Return the [x, y] coordinate for the center point of the cell that contains the specified text.  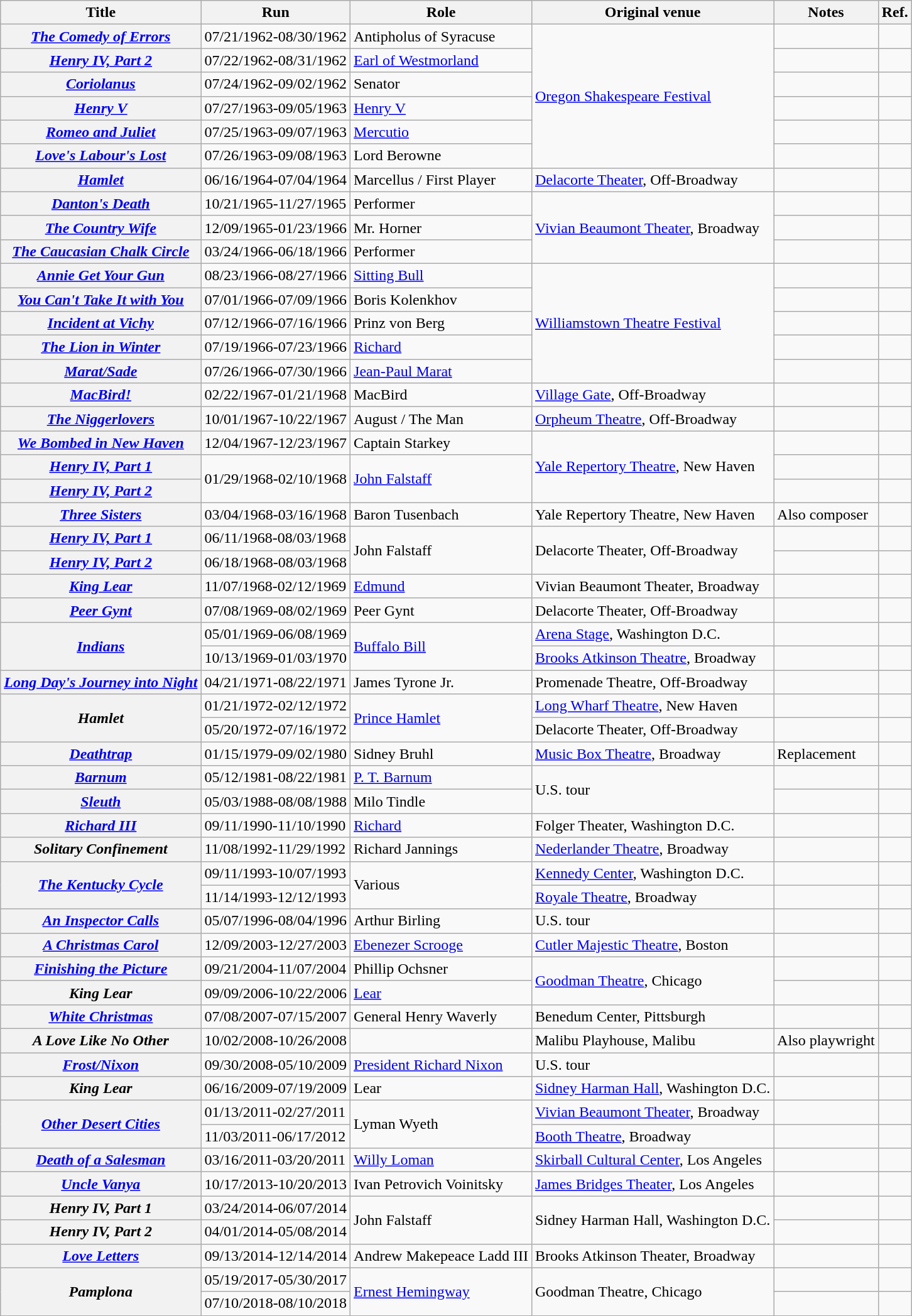
Oregon Shakespeare Festival [652, 96]
Promenade Theatre, Off-Broadway [652, 682]
03/04/1968-03/16/1968 [276, 514]
Sidney Bruhl [441, 754]
10/21/1965-11/27/1965 [276, 204]
11/03/2011-06/17/2012 [276, 1136]
James Tyrone Jr. [441, 682]
Mercutio [441, 132]
07/08/1969-08/02/1969 [276, 610]
We Bombed in New Haven [100, 443]
01/21/1972-02/12/1972 [276, 706]
Coriolanus [100, 84]
Mr. Horner [441, 227]
Sleuth [100, 802]
Three Sisters [100, 514]
Folger Theater, Washington D.C. [652, 825]
Nederlander Theatre, Broadway [652, 849]
Marat/Sade [100, 371]
05/01/1969-06/08/1969 [276, 634]
Barnum [100, 778]
07/22/1962-08/31/1962 [276, 60]
Deathtrap [100, 754]
Annie Get Your Gun [100, 275]
Royale Theatre, Broadway [652, 897]
10/17/2013-10/20/2013 [276, 1184]
09/30/2008-05/10/2009 [276, 1065]
05/07/1996-08/04/1996 [276, 921]
07/12/1966-07/16/1966 [276, 324]
Incident at Vichy [100, 324]
12/09/1965-01/23/1966 [276, 227]
A Christmas Carol [100, 945]
05/03/1988-08/08/1988 [276, 802]
Ivan Petrovich Voinitsky [441, 1184]
07/21/1962-08/30/1962 [276, 36]
Lord Berowne [441, 156]
Brooks Atkinson Theater, Broadway [652, 1256]
Run [276, 13]
The Caucasian Chalk Circle [100, 251]
Title [100, 13]
Malibu Playhouse, Malibu [652, 1040]
The Country Wife [100, 227]
Indians [100, 646]
Milo Tindle [441, 802]
Ref. [894, 13]
Ebenezer Scrooge [441, 945]
P. T. Barnum [441, 778]
Orpheum Theatre, Off-Broadway [652, 419]
MacBird [441, 395]
09/13/2014-12/14/2014 [276, 1256]
Phillip Ochsner [441, 969]
The Comedy of Errors [100, 36]
Finishing the Picture [100, 969]
Music Box Theatre, Broadway [652, 754]
Notes [826, 13]
Arthur Birling [441, 921]
09/11/1990-11/10/1990 [276, 825]
Senator [441, 84]
02/22/1967-01/21/1968 [276, 395]
10/01/1967-10/22/1967 [276, 419]
Replacement [826, 754]
07/26/1963-09/08/1963 [276, 156]
Cutler Majestic Theatre, Boston [652, 945]
Death of a Salesman [100, 1160]
07/08/2007-07/15/2007 [276, 1016]
06/16/2009-07/19/2009 [276, 1089]
Love's Labour's Lost [100, 156]
Richard III [100, 825]
Prinz von Berg [441, 324]
A Love Like No Other [100, 1040]
Antipholus of Syracuse [441, 36]
01/15/1979-09/02/1980 [276, 754]
Also playwright [826, 1040]
Various [441, 885]
Pamplona [100, 1292]
Marcellus / First Player [441, 180]
An Inspector Calls [100, 921]
05/20/1972-07/16/1972 [276, 730]
07/10/2018-08/10/2018 [276, 1303]
Role [441, 13]
12/04/1967-12/23/1967 [276, 443]
Benedum Center, Pittsburgh [652, 1016]
Earl of Westmorland [441, 60]
06/11/1968-08/03/1968 [276, 538]
06/18/1968-08/03/1968 [276, 562]
07/01/1966-07/09/1966 [276, 300]
08/23/1966-08/27/1966 [276, 275]
07/26/1966-07/30/1966 [276, 371]
Frost/Nixon [100, 1065]
You Can't Take It with You [100, 300]
Sitting Bull [441, 275]
06/16/1964-07/04/1964 [276, 180]
04/01/2014-05/08/2014 [276, 1232]
Williamstown Theatre Festival [652, 323]
James Bridges Theater, Los Angeles [652, 1184]
Solitary Confinement [100, 849]
Booth Theatre, Broadway [652, 1136]
05/12/1981-08/22/1981 [276, 778]
09/21/2004-11/07/2004 [276, 969]
Other Desert Cities [100, 1124]
General Henry Waverly [441, 1016]
August / The Man [441, 419]
05/19/2017-05/30/2017 [276, 1280]
Danton's Death [100, 204]
Romeo and Juliet [100, 132]
01/13/2011-02/27/2011 [276, 1112]
12/09/2003-12/27/2003 [276, 945]
03/24/2014-06/07/2014 [276, 1208]
MacBird! [100, 395]
President Richard Nixon [441, 1065]
Andrew Makepeace Ladd III [441, 1256]
Boris Kolenkhov [441, 300]
Captain Starkey [441, 443]
10/13/1969-01/03/1970 [276, 658]
Village Gate, Off-Broadway [652, 395]
Edmund [441, 586]
09/11/1993-10/07/1993 [276, 873]
07/25/1963-09/07/1963 [276, 132]
03/16/2011-03/20/2011 [276, 1160]
White Christmas [100, 1016]
Buffalo Bill [441, 646]
Baron Tusenbach [441, 514]
04/21/1971-08/22/1971 [276, 682]
Skirball Cultural Center, Los Angeles [652, 1160]
07/19/1966-07/23/1966 [276, 347]
Brooks Atkinson Theatre, Broadway [652, 658]
11/08/1992-11/29/1992 [276, 849]
03/24/1966-06/18/1966 [276, 251]
10/02/2008-10/26/2008 [276, 1040]
01/29/1968-02/10/1968 [276, 479]
Kennedy Center, Washington D.C. [652, 873]
Long Wharf Theatre, New Haven [652, 706]
Arena Stage, Washington D.C. [652, 634]
07/24/1962-09/02/1962 [276, 84]
The Niggerlovers [100, 419]
Lyman Wyeth [441, 1124]
Also composer [826, 514]
The Lion in Winter [100, 347]
Richard Jannings [441, 849]
Ernest Hemingway [441, 1292]
Long Day's Journey into Night [100, 682]
Willy Loman [441, 1160]
The Kentucky Cycle [100, 885]
11/14/1993-12/12/1993 [276, 897]
Jean-Paul Marat [441, 371]
Uncle Vanya [100, 1184]
09/09/2006-10/22/2006 [276, 992]
Prince Hamlet [441, 718]
07/27/1963-09/05/1963 [276, 108]
Love Letters [100, 1256]
Original venue [652, 13]
11/07/1968-02/12/1969 [276, 586]
